Pinpoint the cell where the given text exists, returning its [X, Y] midpoint coordinate. 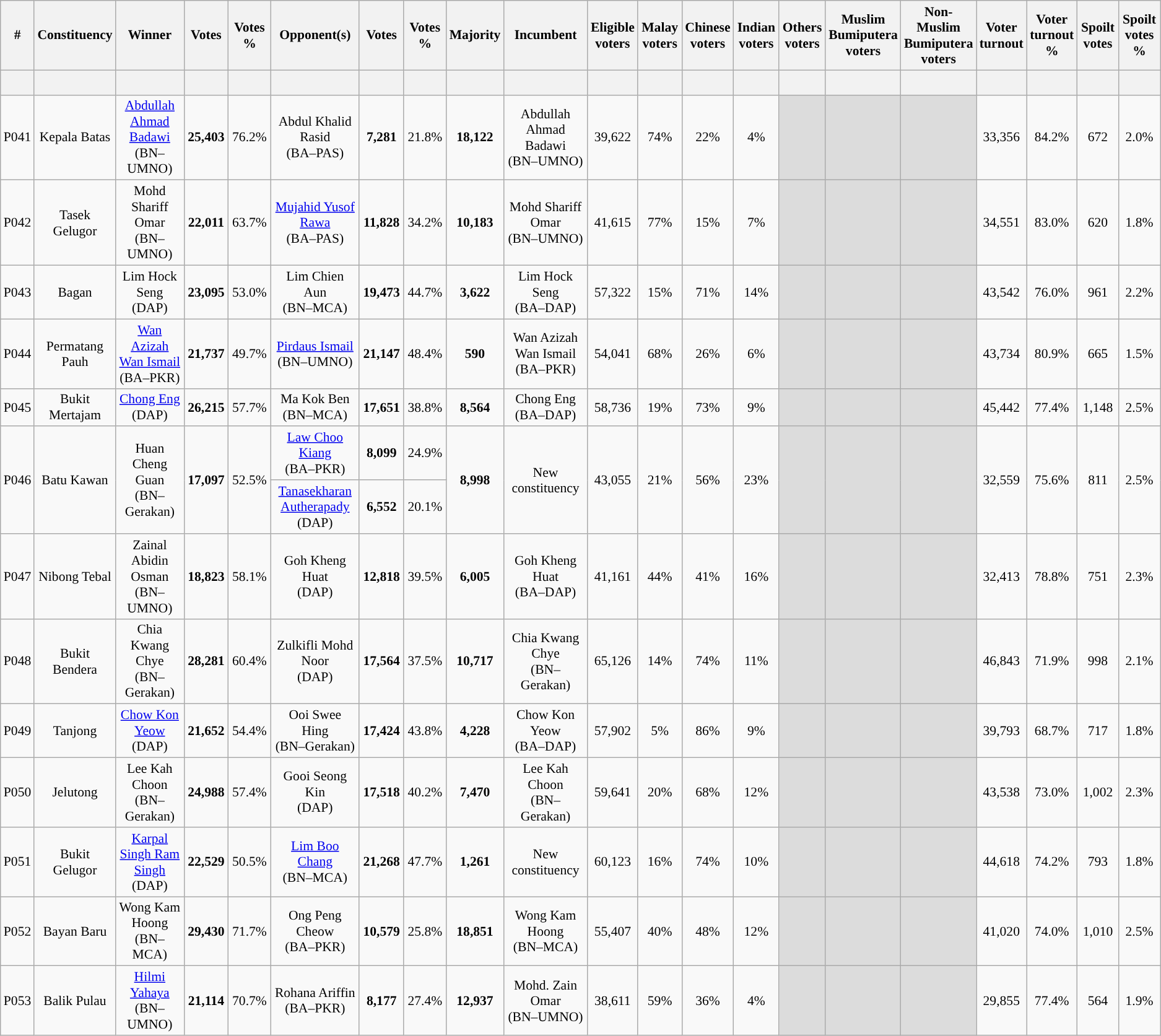
12,937 [476, 1001]
59,641 [613, 793]
21,147 [381, 354]
39,622 [613, 137]
7% [757, 223]
43,055 [613, 481]
998 [1097, 661]
36% [708, 1001]
Non-Muslim Bumiputera voters [939, 35]
Karpal Singh Ram Singh(DAP) [150, 862]
Law Choo Kiang(BA–PKR) [315, 453]
34.2% [425, 223]
Hilmi Yahaya(BN–UMNO) [150, 1001]
43,734 [1002, 354]
38,611 [613, 1001]
74.0% [1051, 931]
43,538 [1002, 793]
Balik Pulau [74, 1001]
Permatang Pauh [74, 354]
Zulkifli Mohd Noor(DAP) [315, 661]
53.0% [250, 292]
65,126 [613, 661]
Malay voters [660, 35]
60,123 [613, 862]
8,998 [476, 481]
78.8% [1051, 577]
Ooi Swee Hing(BN–Gerakan) [315, 731]
Bukit Bendera [74, 661]
Voter turnout % [1051, 35]
Lim Chien Aun(BN–MCA) [315, 292]
Tanjong [74, 731]
34,551 [1002, 223]
23% [757, 481]
Mohd. Zain Omar(BN–UMNO) [545, 1001]
57.7% [250, 407]
18,851 [476, 931]
56% [708, 481]
Chow Kon Yeow(DAP) [150, 731]
Huan Cheng Guan(BN–Gerakan) [150, 481]
10,183 [476, 223]
Majority [476, 35]
Constituency [74, 35]
Opponent(s) [315, 35]
11,828 [381, 223]
26,215 [206, 407]
50.5% [250, 862]
1.9% [1139, 1001]
P042 [17, 223]
24,988 [206, 793]
83.0% [1051, 223]
20% [660, 793]
620 [1097, 223]
71.7% [250, 931]
21,737 [206, 354]
Nibong Tebal [74, 577]
44% [660, 577]
Tanasekharan Autherapady(DAP) [315, 507]
48% [708, 931]
717 [1097, 731]
Winner [150, 35]
# [17, 35]
1,148 [1097, 407]
18,823 [206, 577]
60.4% [250, 661]
18,122 [476, 137]
73.0% [1051, 793]
19,473 [381, 292]
25.8% [425, 931]
Bayan Baru [74, 931]
8,564 [476, 407]
73% [708, 407]
7,281 [381, 137]
84.2% [1051, 137]
44.7% [425, 292]
21% [660, 481]
1.5% [1139, 354]
23,095 [206, 292]
8,177 [381, 1001]
38.8% [425, 407]
22,011 [206, 223]
22,529 [206, 862]
21.8% [425, 137]
10,579 [381, 931]
Muslim Bumiputera voters [863, 35]
Chong Eng(DAP) [150, 407]
590 [476, 354]
811 [1097, 481]
17,564 [381, 661]
Abdul Khalid Rasid(BA–PAS) [315, 137]
Others voters [802, 35]
Bukit Gelugor [74, 862]
19% [660, 407]
17,651 [381, 407]
59% [660, 1001]
44,618 [1002, 862]
P050 [17, 793]
6% [757, 354]
43.8% [425, 731]
12,818 [381, 577]
29,430 [206, 931]
Chinese voters [708, 35]
Incumbent [545, 35]
21,268 [381, 862]
Jelutong [74, 793]
6,552 [381, 507]
29,855 [1002, 1001]
48.4% [425, 354]
Ma Kok Ben(BN–MCA) [315, 407]
Lim Hock Seng(BA–DAP) [545, 292]
Goh Kheng Huat(DAP) [315, 577]
P041 [17, 137]
Chow Kon Yeow(BA–DAP) [545, 731]
80.9% [1051, 354]
P044 [17, 354]
41,615 [613, 223]
P048 [17, 661]
Zainal Abidin Osman(BN–UMNO) [150, 577]
P053 [17, 1001]
Batu Kawan [74, 481]
39,793 [1002, 731]
17,518 [381, 793]
1,002 [1097, 793]
77% [660, 223]
57,322 [613, 292]
75.6% [1051, 481]
74.2% [1051, 862]
40% [660, 931]
24.9% [425, 453]
32,413 [1002, 577]
Mujahid Yusof Rawa(BA–PAS) [315, 223]
Voter turnout [1002, 35]
8,099 [381, 453]
2.2% [1139, 292]
1,261 [476, 862]
41% [708, 577]
20.1% [425, 507]
Bagan [74, 292]
Chong Eng(BA–DAP) [545, 407]
17,424 [381, 731]
Indian voters [757, 35]
P043 [17, 292]
47.7% [425, 862]
25,403 [206, 137]
665 [1097, 354]
55,407 [613, 931]
751 [1097, 577]
P047 [17, 577]
49.7% [250, 354]
2.1% [1139, 661]
71.9% [1051, 661]
86% [708, 731]
70.7% [250, 1001]
32,559 [1002, 481]
10% [757, 862]
46,843 [1002, 661]
71% [708, 292]
11% [757, 661]
P049 [17, 731]
39.5% [425, 577]
76.2% [250, 137]
6,005 [476, 577]
54.4% [250, 731]
63.7% [250, 223]
Spoilt votes % [1139, 35]
52.5% [250, 481]
58.1% [250, 577]
41,020 [1002, 931]
Lim Boo Chang(BN–MCA) [315, 862]
Lim Hock Seng(DAP) [150, 292]
28,281 [206, 661]
793 [1097, 862]
45,442 [1002, 407]
10,717 [476, 661]
76.0% [1051, 292]
7,470 [476, 793]
41,161 [613, 577]
17,097 [206, 481]
1,010 [1097, 931]
564 [1097, 1001]
Gooi Seong Kin(DAP) [315, 793]
5% [660, 731]
Rohana Ariffin(BA–PKR) [315, 1001]
672 [1097, 137]
961 [1097, 292]
Tasek Gelugor [74, 223]
P046 [17, 481]
57.4% [250, 793]
33,356 [1002, 137]
37.5% [425, 661]
P045 [17, 407]
3,622 [476, 292]
Goh Kheng Huat(BA–DAP) [545, 577]
4,228 [476, 731]
57,902 [613, 731]
P051 [17, 862]
68.7% [1051, 731]
54,041 [613, 354]
21,652 [206, 731]
26% [708, 354]
P052 [17, 931]
Ong Peng Cheow(BA–PKR) [315, 931]
Kepala Batas [74, 137]
Bukit Mertajam [74, 407]
27.4% [425, 1001]
43,542 [1002, 292]
21,114 [206, 1001]
Eligible voters [613, 35]
Pirdaus Ismail(BN–UMNO) [315, 354]
58,736 [613, 407]
Spoilt votes [1097, 35]
2.0% [1139, 137]
22% [708, 137]
40.2% [425, 793]
